For the text-containing cell, return its midpoint in [x, y] coordinate format. 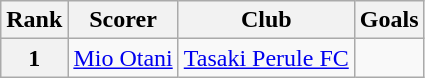
Mio Otani [123, 58]
1 [34, 58]
Goals [389, 20]
Scorer [123, 20]
Tasaki Perule FC [266, 58]
Rank [34, 20]
Club [266, 20]
